Return the (X, Y) coordinate for the center point of the cell that contains the specified text.  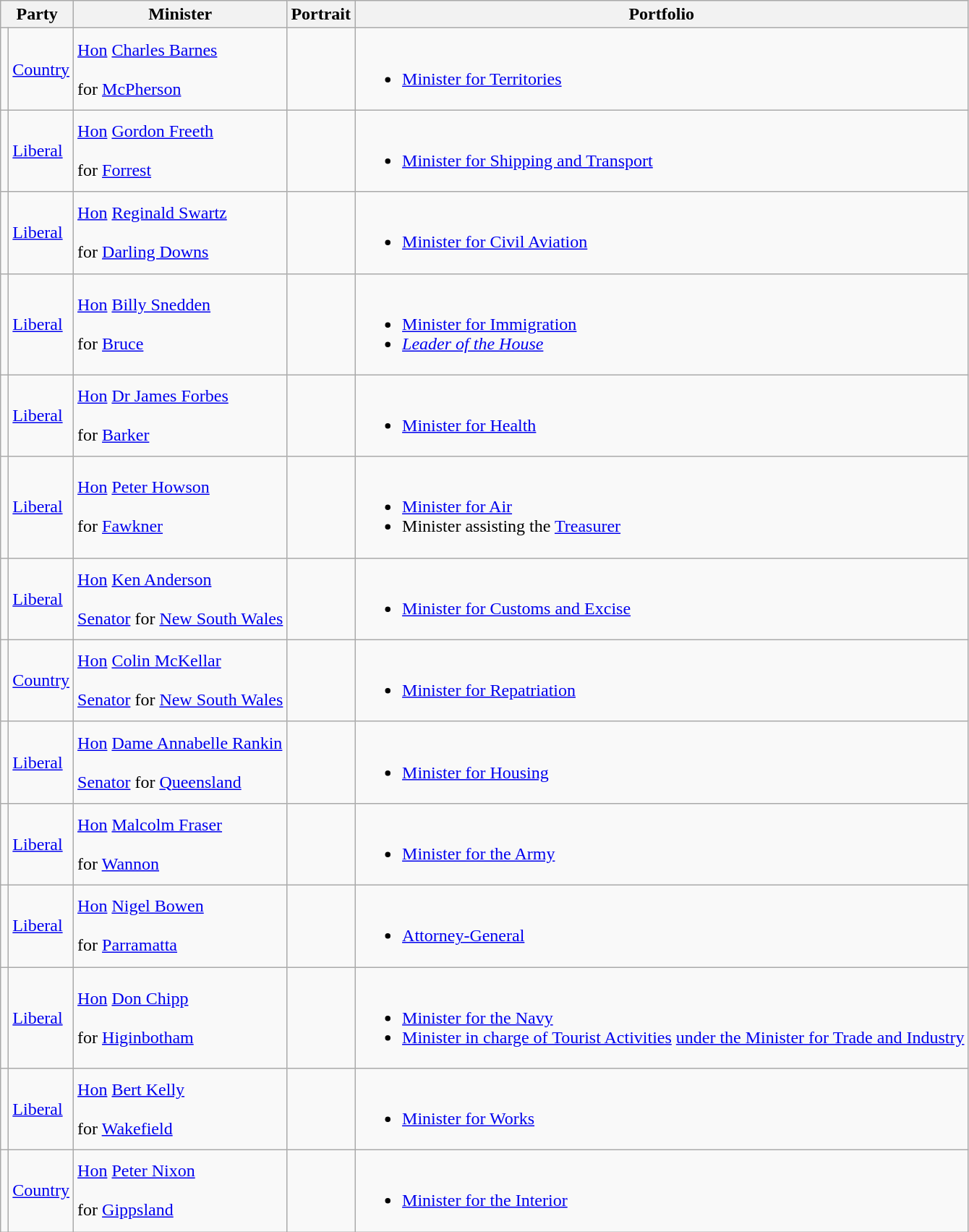
Hon Peter Nixon for Gippsland (181, 1191)
Minister for Works (662, 1110)
Minister for Repatriation (662, 680)
Hon Gordon Freeth for Forrest (181, 150)
Attorney-General (662, 926)
Hon Reginald Swartz for Darling Downs (181, 233)
Hon Colin McKellar Senator for New South Wales (181, 680)
Minister for Health (662, 415)
Hon Ken Anderson Senator for New South Wales (181, 599)
Minister for Housing (662, 762)
Minister for the NavyMinister in charge of Tourist Activities under the Minister for Trade and Industry (662, 1017)
Hon Billy Snedden for Bruce (181, 324)
Minister for ImmigrationLeader of the House (662, 324)
Portrait (321, 14)
Portfolio (662, 14)
Hon Dame Annabelle Rankin Senator for Queensland (181, 762)
Party (38, 14)
Minister for the Army (662, 844)
Hon Don Chipp for Higinbotham (181, 1017)
Minister for AirMinister assisting the Treasurer (662, 507)
Minister for the Interior (662, 1191)
Hon Dr James Forbes for Barker (181, 415)
Minister for Territories (662, 69)
Hon Peter Howson for Fawkner (181, 507)
Minister (181, 14)
Hon Bert Kelly for Wakefield (181, 1110)
Hon Nigel Bowen for Parramatta (181, 926)
Hon Malcolm Fraser for Wannon (181, 844)
Minister for Shipping and Transport (662, 150)
Hon Charles Barnes for McPherson (181, 69)
Minister for Civil Aviation (662, 233)
Minister for Customs and Excise (662, 599)
